Output the (X, Y) coordinate of the center of the cell containing the given text.  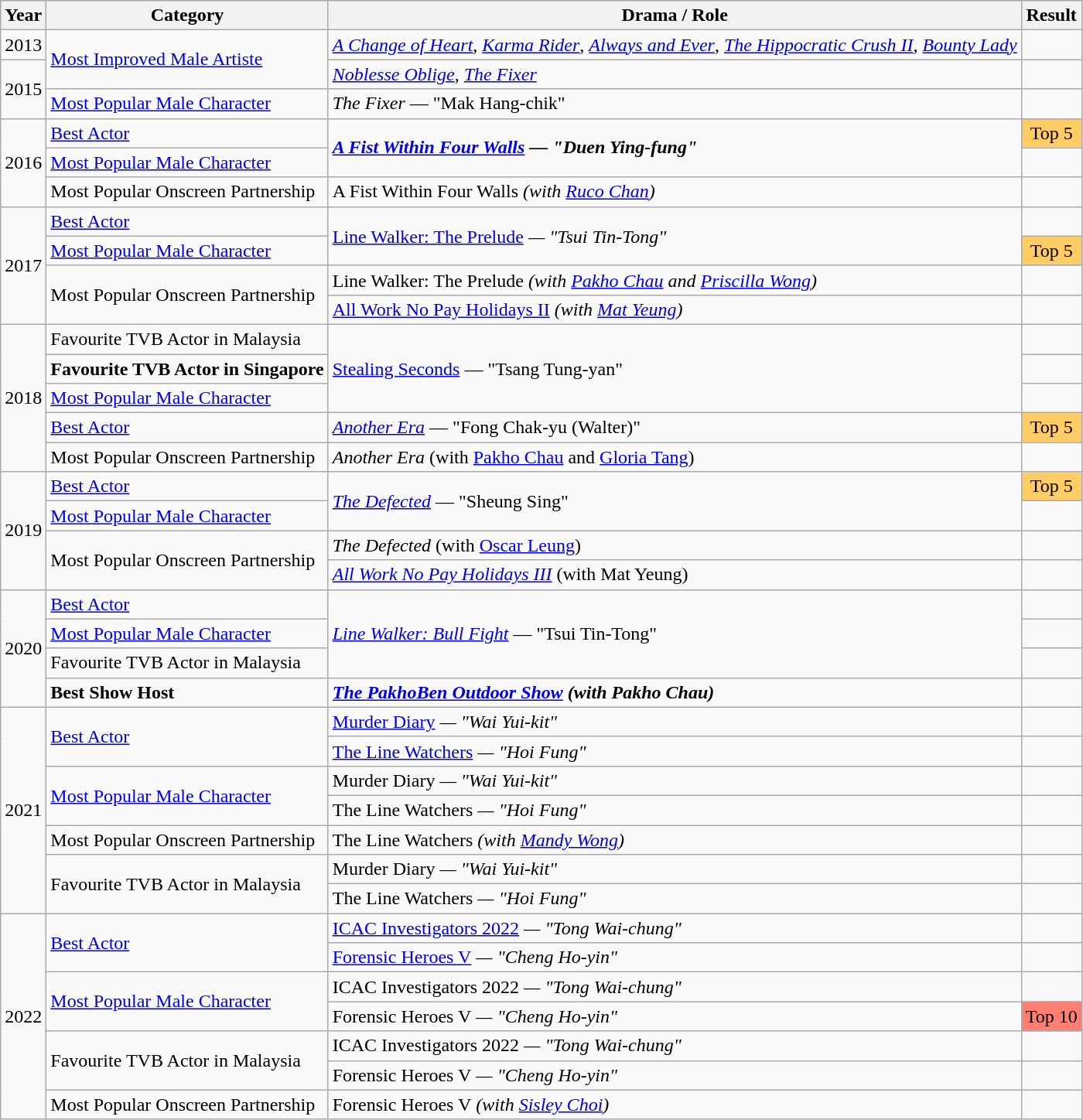
2020 (23, 648)
Drama / Role (675, 15)
Line Walker: The Prelude (with Pakho Chau and Priscilla Wong) (675, 280)
Top 10 (1051, 1016)
The Fixer — "Mak Hang-chik" (675, 104)
2015 (23, 89)
All Work No Pay Holidays II (with Mat Yeung) (675, 309)
2013 (23, 45)
Result (1051, 15)
Year (23, 15)
2018 (23, 398)
A Fist Within Four Walls (with Ruco Chan) (675, 192)
The Line Watchers (with Mandy Wong) (675, 839)
The PakhoBen Outdoor Show (with Pakho Chau) (675, 692)
The Defected (with Oscar Leung) (675, 545)
2017 (23, 265)
Stealing Seconds — "Tsang Tung-yan" (675, 368)
Forensic Heroes V (with Sisley Choi) (675, 1105)
Best Show Host (187, 692)
2021 (23, 810)
Most Improved Male Artiste (187, 60)
A Fist Within Four Walls — "Duen Ying-fung" (675, 148)
Line Walker: Bull Fight — "Tsui Tin-Tong" (675, 633)
2016 (23, 162)
2022 (23, 1016)
2019 (23, 531)
Another Era — "Fong Chak-yu (Walter)" (675, 428)
Category (187, 15)
The Defected — "Sheung Sing" (675, 501)
Favourite TVB Actor in Singapore (187, 369)
All Work No Pay Holidays III (with Mat Yeung) (675, 575)
Noblesse Oblige, The Fixer (675, 74)
Line Walker: The Prelude — "Tsui Tin-Tong" (675, 236)
A Change of Heart, Karma Rider, Always and Ever, The Hippocratic Crush II, Bounty Lady (675, 45)
Another Era (with Pakho Chau and Gloria Tang) (675, 457)
